For the text-containing cell, return its midpoint in [X, Y] coordinate format. 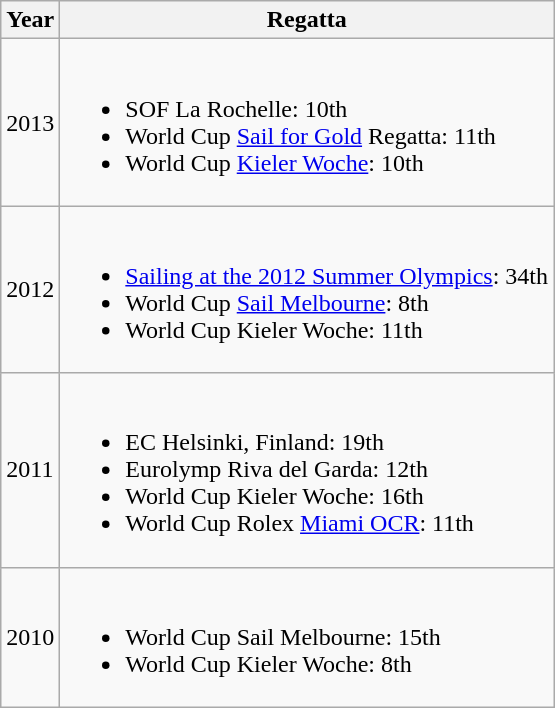
Regatta [307, 20]
SOF La Rochelle: 10thWorld Cup Sail for Gold Regatta: 11thWorld Cup Kieler Woche: 10th [307, 122]
Year [30, 20]
2012 [30, 290]
2011 [30, 470]
2010 [30, 637]
EC Helsinki, Finland: 19thEurolymp Riva del Garda: 12thWorld Cup Kieler Woche: 16thWorld Cup Rolex Miami OCR: 11th [307, 470]
2013 [30, 122]
World Cup Sail Melbourne: 15thWorld Cup Kieler Woche: 8th [307, 637]
Sailing at the 2012 Summer Olympics: 34thWorld Cup Sail Melbourne: 8thWorld Cup Kieler Woche: 11th [307, 290]
